Scan for the cell matching the given text and deliver its (x, y) coordinate at center. 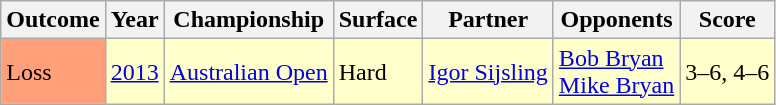
Year (134, 20)
Hard (378, 72)
Partner (488, 20)
Igor Sijsling (488, 72)
Championship (248, 20)
Outcome (53, 20)
Score (728, 20)
Bob Bryan Mike Bryan (616, 72)
Opponents (616, 20)
Surface (378, 20)
2013 (134, 72)
Loss (53, 72)
3–6, 4–6 (728, 72)
Australian Open (248, 72)
